Pinpoint the cell where the given text exists, returning its (x, y) midpoint coordinate. 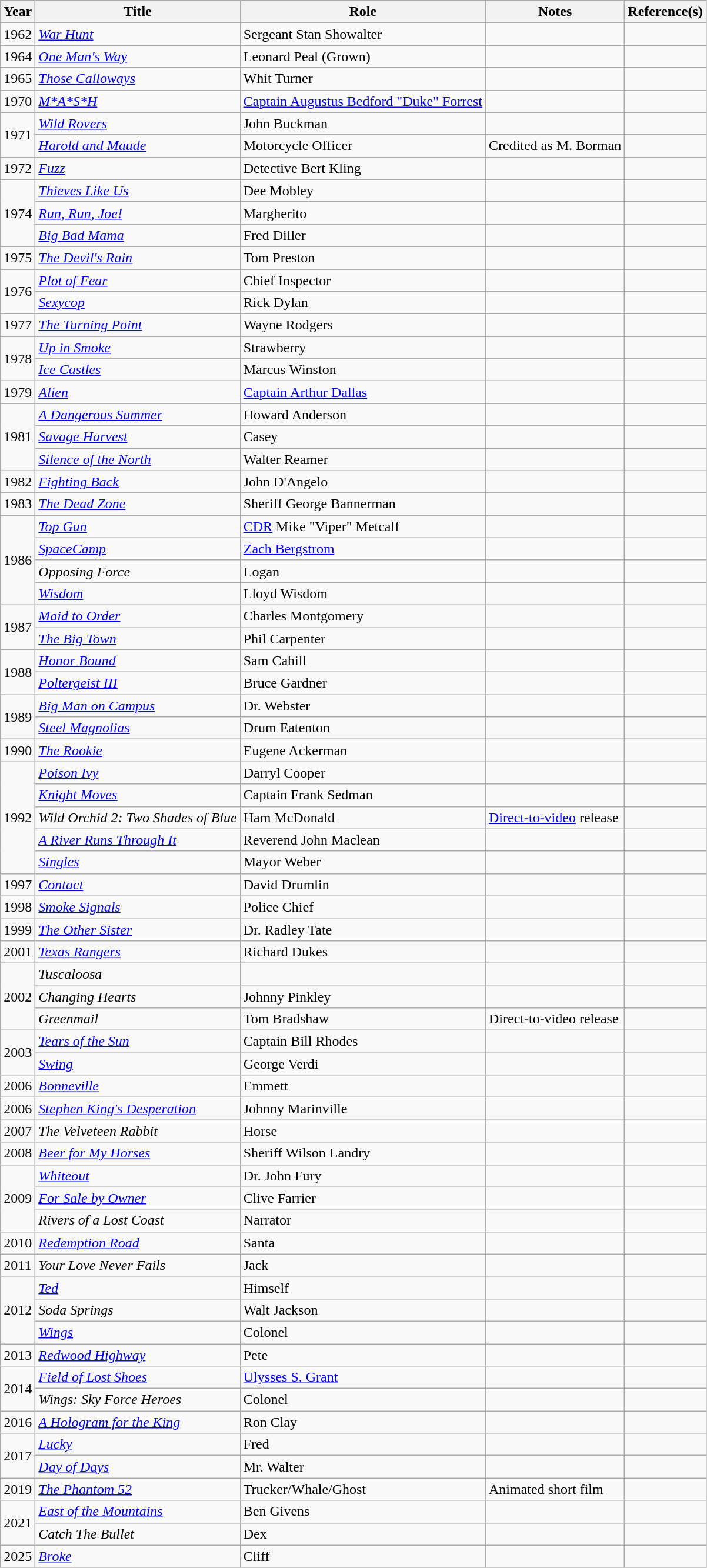
A Hologram for the King (138, 1422)
Lloyd Wisdom (362, 593)
2007 (18, 1131)
2017 (18, 1456)
Alien (138, 392)
2013 (18, 1355)
Savage Harvest (138, 437)
Credited as M. Borman (555, 146)
The Velveteen Rabbit (138, 1131)
Detective Bert Kling (362, 168)
2011 (18, 1265)
The Other Sister (138, 929)
M*A*S*H (138, 101)
George Verdi (362, 1064)
1964 (18, 56)
Howard Anderson (362, 415)
SpaceCamp (138, 549)
Bonneville (138, 1086)
Fred (362, 1444)
1997 (18, 885)
Those Calloways (138, 79)
Beer for My Horses (138, 1153)
Sexycop (138, 303)
Charles Montgomery (362, 616)
Dr. Webster (362, 706)
Animated short film (555, 1489)
Strawberry (362, 348)
The Dead Zone (138, 504)
Honor Bound (138, 661)
1979 (18, 392)
Whiteout (138, 1176)
Year (18, 12)
2008 (18, 1153)
1965 (18, 79)
1977 (18, 325)
Maid to Order (138, 616)
Horse (362, 1131)
John D'Angelo (362, 482)
Smoke Signals (138, 907)
Ted (138, 1287)
Himself (362, 1287)
The Devil's Rain (138, 258)
Ron Clay (362, 1422)
Soda Springs (138, 1310)
1989 (18, 717)
2019 (18, 1489)
2025 (18, 1556)
Tears of the Sun (138, 1042)
Big Man on Campus (138, 706)
Run, Run, Joe! (138, 213)
Day of Days (138, 1467)
Wisdom (138, 593)
1988 (18, 672)
1983 (18, 504)
Dee Mobley (362, 191)
Walt Jackson (362, 1310)
Contact (138, 885)
Motorcycle Officer (362, 146)
2003 (18, 1053)
1970 (18, 101)
Opposing Force (138, 571)
Mayor Weber (362, 862)
Title (138, 12)
Phil Carpenter (362, 638)
East of the Mountains (138, 1512)
Changing Hearts (138, 997)
2002 (18, 996)
Casey (362, 437)
Top Gun (138, 526)
2012 (18, 1310)
Darryl Cooper (362, 773)
A River Runs Through It (138, 840)
Mr. Walter (362, 1467)
CDR Mike "Viper" Metcalf (362, 526)
Ice Castles (138, 370)
1982 (18, 482)
1962 (18, 34)
1975 (18, 258)
Johnny Marinville (362, 1109)
Bruce Gardner (362, 683)
Field of Lost Shoes (138, 1377)
Captain Augustus Bedford "Duke" Forrest (362, 101)
Silence of the North (138, 459)
Dr. Radley Tate (362, 929)
1981 (18, 437)
David Drumlin (362, 885)
Plot of Fear (138, 281)
Poltergeist III (138, 683)
The Phantom 52 (138, 1489)
Harold and Maude (138, 146)
2010 (18, 1243)
Reference(s) (666, 12)
Rick Dylan (362, 303)
For Sale by Owner (138, 1198)
The Big Town (138, 638)
1974 (18, 213)
1971 (18, 135)
Police Chief (362, 907)
Marcus Winston (362, 370)
Up in Smoke (138, 348)
Ben Givens (362, 1512)
Walter Reamer (362, 459)
Eugene Ackerman (362, 750)
Big Bad Mama (138, 235)
Chief Inspector (362, 281)
Cliff (362, 1556)
Pete (362, 1355)
1998 (18, 907)
Dr. John Fury (362, 1176)
Stephen King's Desperation (138, 1109)
Narrator (362, 1220)
Fighting Back (138, 482)
Dex (362, 1534)
Margherito (362, 213)
Santa (362, 1243)
Catch The Bullet (138, 1534)
1992 (18, 818)
Richard Dukes (362, 952)
Wings (138, 1332)
Tuscaloosa (138, 974)
1976 (18, 292)
Ulysses S. Grant (362, 1377)
Captain Arthur Dallas (362, 392)
Sam Cahill (362, 661)
2014 (18, 1389)
1986 (18, 560)
Emmett (362, 1086)
Texas Rangers (138, 952)
Captain Frank Sedman (362, 795)
2009 (18, 1198)
Jack (362, 1265)
Redwood Highway (138, 1355)
2021 (18, 1523)
Sheriff Wilson Landry (362, 1153)
John Buckman (362, 124)
Steel Magnolias (138, 728)
Sergeant Stan Showalter (362, 34)
Ham McDonald (362, 818)
Clive Farrier (362, 1198)
The Rookie (138, 750)
Wild Rovers (138, 124)
Thieves Like Us (138, 191)
Singles (138, 862)
Sheriff George Bannerman (362, 504)
Leonard Peal (Grown) (362, 56)
Notes (555, 12)
Drum Eatenton (362, 728)
Fuzz (138, 168)
Swing (138, 1064)
1990 (18, 750)
A Dangerous Summer (138, 415)
Role (362, 12)
Wayne Rodgers (362, 325)
1999 (18, 929)
The Turning Point (138, 325)
Redemption Road (138, 1243)
Reverend John Maclean (362, 840)
Poison Ivy (138, 773)
Your Love Never Fails (138, 1265)
Fred Diller (362, 235)
Logan (362, 571)
1978 (18, 359)
Tom Bradshaw (362, 1019)
Lucky (138, 1444)
Captain Bill Rhodes (362, 1042)
Knight Moves (138, 795)
1987 (18, 627)
Greenmail (138, 1019)
Wild Orchid 2: Two Shades of Blue (138, 818)
War Hunt (138, 34)
Trucker/Whale/Ghost (362, 1489)
1972 (18, 168)
Tom Preston (362, 258)
Wings: Sky Force Heroes (138, 1400)
2001 (18, 952)
Broke (138, 1556)
2016 (18, 1422)
Zach Bergstrom (362, 549)
One Man's Way (138, 56)
Whit Turner (362, 79)
Johnny Pinkley (362, 997)
Rivers of a Lost Coast (138, 1220)
